Capture the cell that displays the provided text and extract its (X, Y) central coordinate. 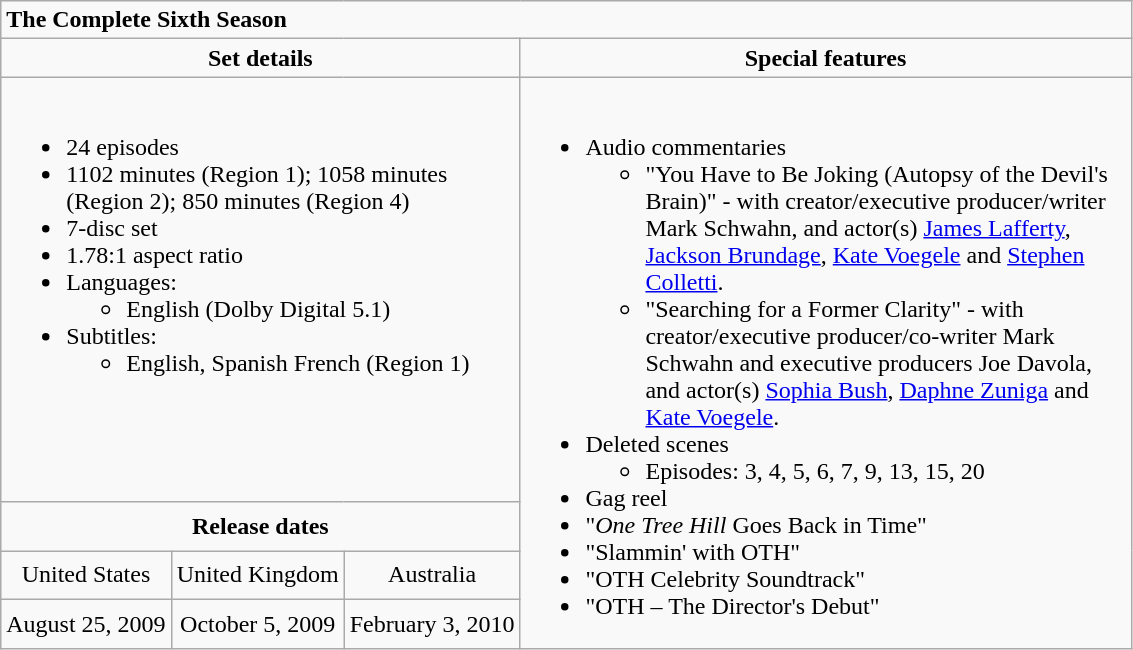
Special features (826, 58)
February 3, 2010 (432, 624)
The Complete Sixth Season (566, 20)
Australia (432, 576)
October 5, 2009 (258, 624)
August 25, 2009 (86, 624)
United States (86, 576)
Set details (260, 58)
United Kingdom (258, 576)
Release dates (260, 526)
